Identify which cell holds the provided text, then report its (x, y) central coordinate. 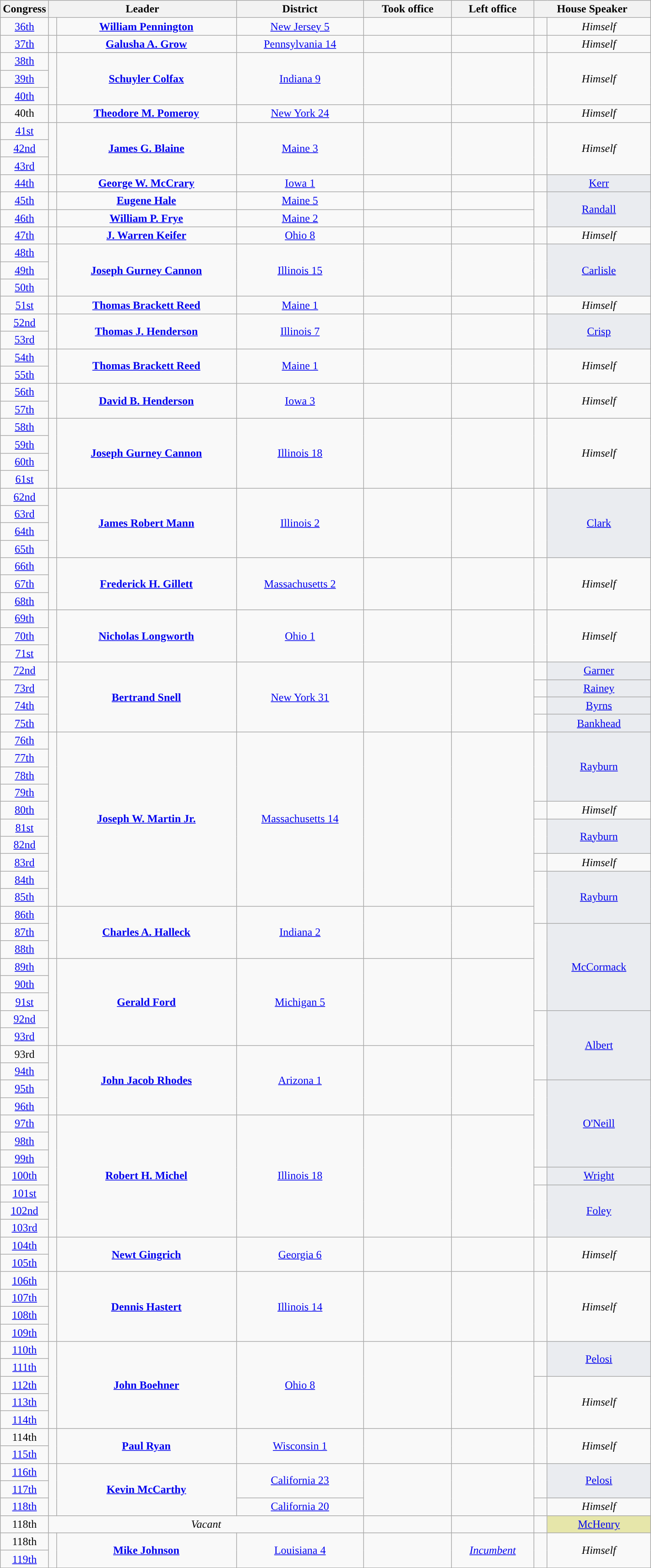
50th (25, 288)
116th (25, 1472)
65th (25, 549)
California 23 (300, 1481)
Nicholas Longworth (146, 636)
83rd (25, 862)
Schuyler Colfax (146, 79)
84th (25, 880)
Louisiana 4 (300, 1550)
Randall (599, 209)
108th (25, 1315)
46th (25, 218)
Albert (599, 1045)
96th (25, 1106)
69th (25, 619)
87th (25, 932)
Indiana 9 (300, 79)
100th (25, 1176)
101st (25, 1193)
Clark (599, 523)
Illinois 14 (300, 1306)
70th (25, 636)
McCormack (599, 967)
Joseph W. Martin Jr. (146, 819)
Mike Johnson (146, 1550)
37th (25, 44)
61st (25, 479)
39th (25, 79)
William P. Frye (146, 218)
New York 31 (300, 697)
76th (25, 740)
53rd (25, 340)
Carlisle (599, 270)
64th (25, 532)
51st (25, 305)
McHenry (599, 1524)
James G. Blaine (146, 148)
75th (25, 723)
102nd (25, 1211)
47th (25, 236)
Byrns (599, 706)
Michigan 5 (300, 1002)
119th (25, 1559)
Wright (599, 1176)
86th (25, 915)
Iowa 1 (300, 183)
77th (25, 758)
Crisp (599, 331)
Vacant (206, 1524)
104th (25, 1245)
74th (25, 706)
95th (25, 1089)
Eugene Hale (146, 200)
Leader (142, 9)
42nd (25, 148)
Congress (25, 9)
45th (25, 200)
Theodore M. Pomeroy (146, 113)
109th (25, 1333)
72nd (25, 671)
58th (25, 427)
103rd (25, 1228)
Kevin McCarthy (146, 1489)
79th (25, 793)
36th (25, 27)
68th (25, 601)
John Boehner (146, 1385)
44th (25, 183)
Maine 2 (300, 218)
89th (25, 967)
107th (25, 1298)
111th (25, 1368)
Dennis Hastert (146, 1306)
Illinois 2 (300, 523)
88th (25, 949)
Left office (493, 9)
Rainey (599, 688)
William Pennington (146, 27)
New York 24 (300, 113)
80th (25, 810)
106th (25, 1280)
59th (25, 444)
78th (25, 776)
112th (25, 1385)
99th (25, 1158)
56th (25, 392)
Garner (599, 671)
Incumbent (493, 1550)
Illinois 15 (300, 270)
55th (25, 375)
Newt Gingrich (146, 1254)
George W. McCrary (146, 183)
98th (25, 1141)
82nd (25, 845)
Bankhead (599, 723)
Maine 3 (300, 148)
52nd (25, 323)
House Speaker (592, 9)
85th (25, 897)
Massachusetts 2 (300, 584)
113th (25, 1402)
Charles A. Halleck (146, 932)
Thomas J. Henderson (146, 331)
Maine 5 (300, 200)
Foley (599, 1211)
District (300, 9)
63rd (25, 514)
60th (25, 462)
54th (25, 357)
Wisconsin 1 (300, 1446)
Iowa 3 (300, 401)
Indiana 2 (300, 932)
J. Warren Keifer (146, 236)
43rd (25, 166)
Gerald Ford (146, 1002)
Pennsylvania 14 (300, 44)
92nd (25, 1019)
Frederick H. Gillett (146, 584)
Illinois 7 (300, 331)
71st (25, 653)
41st (25, 131)
Took office (407, 9)
John Jacob Rhodes (146, 1080)
California 20 (300, 1507)
Ohio 1 (300, 636)
66th (25, 566)
New Jersey 5 (300, 27)
Massachusetts 14 (300, 819)
48th (25, 253)
94th (25, 1072)
117th (25, 1489)
67th (25, 584)
Kerr (599, 183)
Georgia 6 (300, 1254)
Bertrand Snell (146, 697)
97th (25, 1124)
Robert H. Michel (146, 1176)
90th (25, 984)
O'Neill (599, 1124)
105th (25, 1263)
81st (25, 828)
Arizona 1 (300, 1080)
David B. Henderson (146, 401)
91st (25, 1002)
73rd (25, 688)
Galusha A. Grow (146, 44)
115th (25, 1455)
57th (25, 410)
62nd (25, 496)
38th (25, 61)
49th (25, 270)
James Robert Mann (146, 523)
110th (25, 1350)
Paul Ryan (146, 1446)
